Detect which cell encompasses the target text, then output its (x, y) center coordinate. 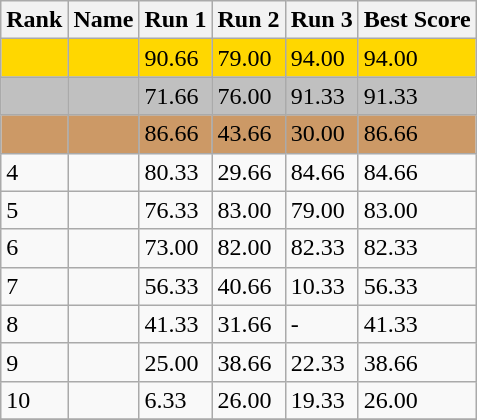
Run 2 (248, 20)
43.66 (248, 134)
10 (34, 400)
71.66 (176, 96)
10.33 (322, 286)
7 (34, 286)
Best Score (417, 20)
40.66 (248, 286)
19.33 (322, 400)
Rank (34, 20)
22.33 (322, 362)
25.00 (176, 362)
76.00 (248, 96)
Run 1 (176, 20)
4 (34, 172)
90.66 (176, 58)
73.00 (176, 248)
8 (34, 324)
29.66 (248, 172)
9 (34, 362)
30.00 (322, 134)
Run 3 (322, 20)
5 (34, 210)
Name (104, 20)
31.66 (248, 324)
80.33 (176, 172)
82.00 (248, 248)
6.33 (176, 400)
6 (34, 248)
- (322, 324)
76.33 (176, 210)
